Extract the (X, Y) coordinate from the center of the cell holding the provided text.  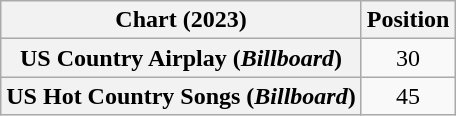
US Hot Country Songs (Billboard) (181, 96)
Chart (2023) (181, 20)
Position (408, 20)
30 (408, 58)
US Country Airplay (Billboard) (181, 58)
45 (408, 96)
